Extract the (X, Y) coordinate from the center of the cell holding the provided text.  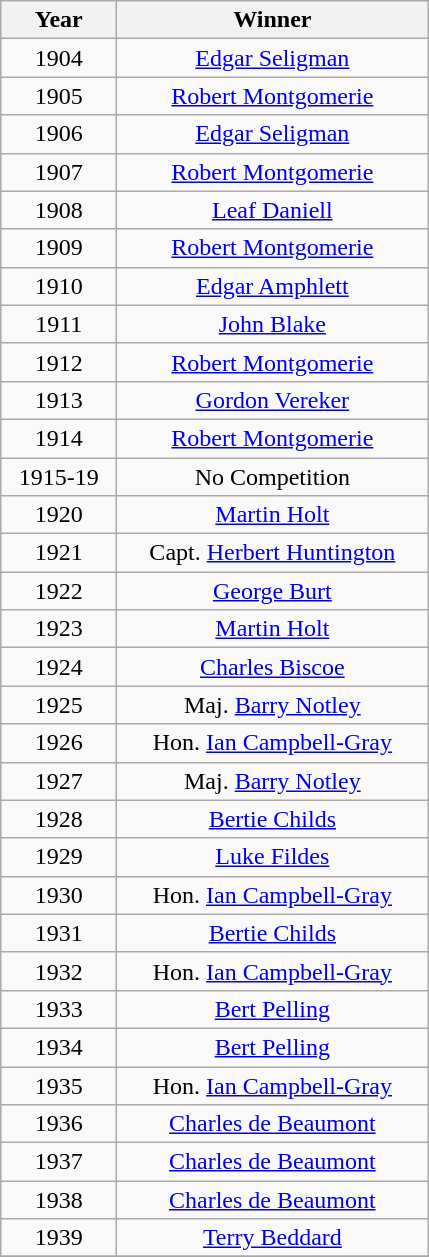
1904 (59, 58)
1930 (59, 895)
1915-19 (59, 477)
1910 (59, 286)
1926 (59, 743)
1912 (59, 362)
1908 (59, 210)
Luke Fildes (272, 857)
1925 (59, 705)
1932 (59, 971)
Winner (272, 20)
1933 (59, 1009)
1906 (59, 134)
1939 (59, 1238)
1907 (59, 172)
1937 (59, 1162)
Capt. Herbert Huntington (272, 553)
1936 (59, 1124)
1914 (59, 438)
1911 (59, 324)
1935 (59, 1085)
1923 (59, 629)
Terry Beddard (272, 1238)
Leaf Daniell (272, 210)
1921 (59, 553)
1913 (59, 400)
Charles Biscoe (272, 667)
John Blake (272, 324)
1920 (59, 515)
Year (59, 20)
Gordon Vereker (272, 400)
1922 (59, 591)
1905 (59, 96)
1927 (59, 781)
1924 (59, 667)
1934 (59, 1047)
1929 (59, 857)
1938 (59, 1200)
1909 (59, 248)
1931 (59, 933)
No Competition (272, 477)
George Burt (272, 591)
1928 (59, 819)
Edgar Amphlett (272, 286)
